Output the (x, y) coordinate of the center of the cell containing the given text.  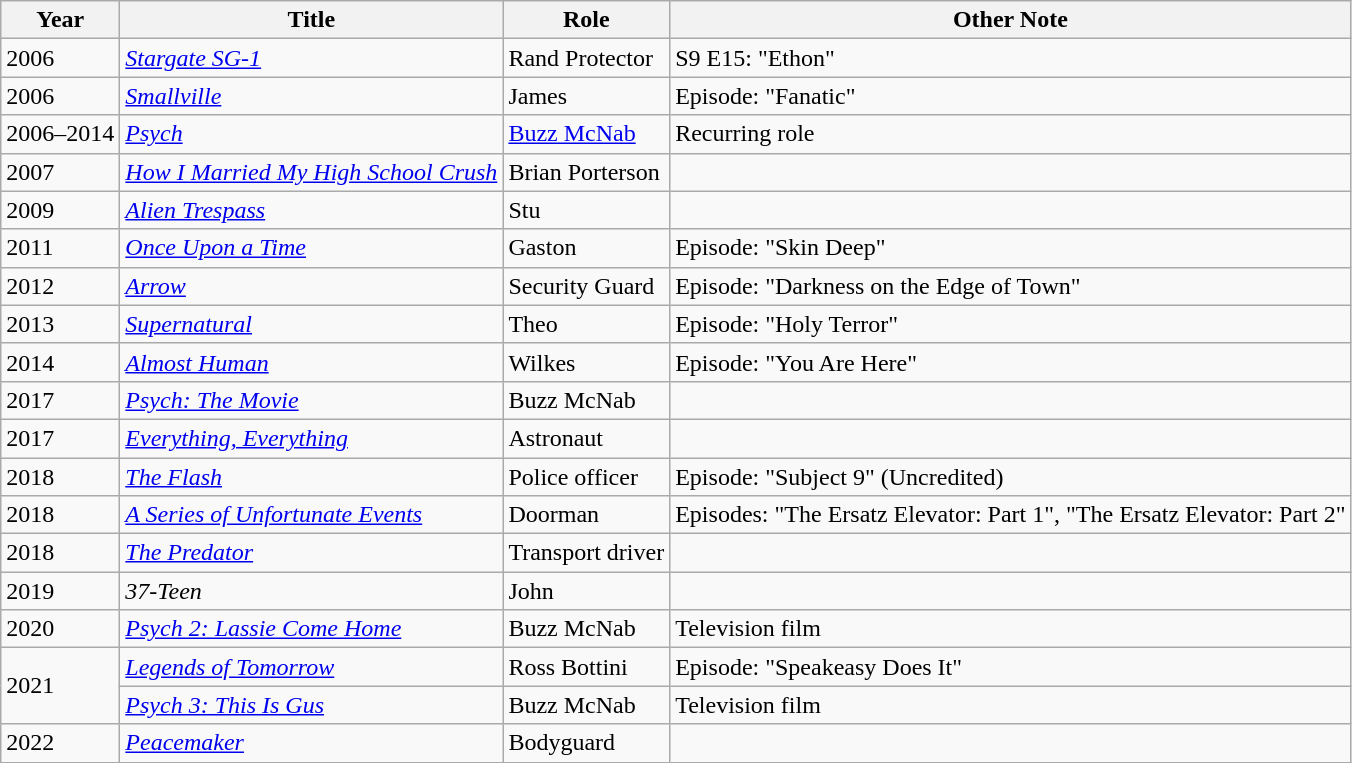
2007 (60, 172)
Alien Trespass (312, 210)
The Predator (312, 553)
Supernatural (312, 324)
Astronaut (586, 438)
2014 (60, 362)
Peacemaker (312, 743)
Episodes: "The Ersatz Elevator: Part 1", "The Ersatz Elevator: Part 2" (1010, 515)
Other Note (1010, 20)
Legends of Tomorrow (312, 667)
37-Teen (312, 591)
James (586, 96)
2012 (60, 286)
How I Married My High School Crush (312, 172)
Gaston (586, 248)
2021 (60, 686)
Episode: "Speakeasy Does It" (1010, 667)
Rand Protector (586, 58)
Smallville (312, 96)
Title (312, 20)
Episode: "Subject 9" (Uncredited) (1010, 477)
Episode: "Holy Terror" (1010, 324)
Episode: "Fanatic" (1010, 96)
Security Guard (586, 286)
Episode: "You Are Here" (1010, 362)
Once Upon a Time (312, 248)
Wilkes (586, 362)
Stu (586, 210)
Psych 3: This Is Gus (312, 705)
Year (60, 20)
John (586, 591)
Police officer (586, 477)
2006–2014 (60, 134)
Recurring role (1010, 134)
Ross Bottini (586, 667)
Episode: "Skin Deep" (1010, 248)
Psych 2: Lassie Come Home (312, 629)
Role (586, 20)
2011 (60, 248)
Stargate SG-1 (312, 58)
2020 (60, 629)
Transport driver (586, 553)
A Series of Unfortunate Events (312, 515)
2009 (60, 210)
Everything, Everything (312, 438)
The Flash (312, 477)
Almost Human (312, 362)
Brian Porterson (586, 172)
Bodyguard (586, 743)
2022 (60, 743)
Theo (586, 324)
S9 E15: "Ethon" (1010, 58)
Arrow (312, 286)
Psych: The Movie (312, 400)
Episode: "Darkness on the Edge of Town" (1010, 286)
Doorman (586, 515)
Psych (312, 134)
2019 (60, 591)
2013 (60, 324)
